Return the [X, Y] coordinate for the center point of the cell that contains the specified text.  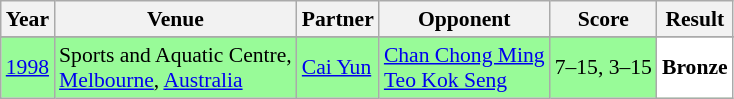
Cai Yun [338, 68]
Bronze [695, 68]
Venue [176, 19]
Score [604, 19]
Opponent [464, 19]
Result [695, 19]
Year [28, 19]
1998 [28, 68]
Partner [338, 19]
Sports and Aquatic Centre,Melbourne, Australia [176, 68]
Chan Chong Ming Teo Kok Seng [464, 68]
7–15, 3–15 [604, 68]
